Provide the [x, y] coordinate of the cell's center where the given text is located.  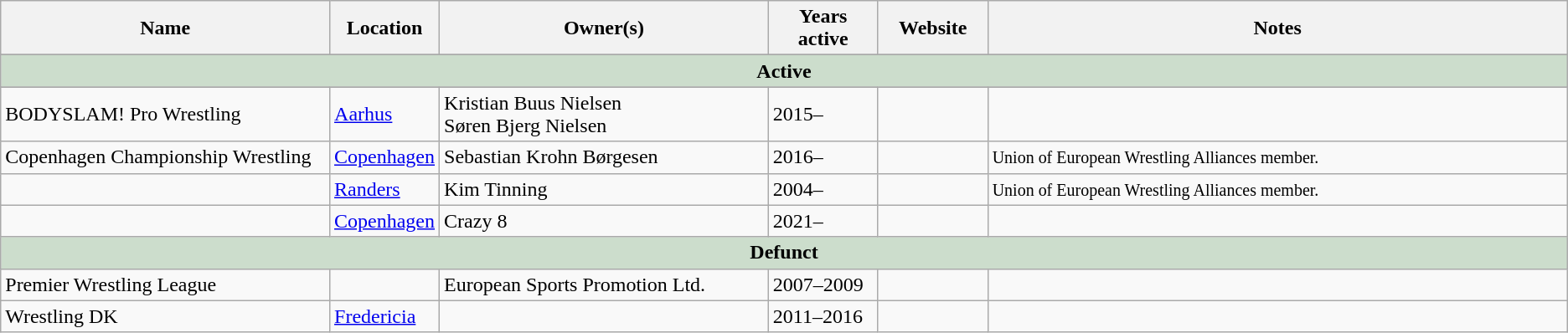
2016– [823, 157]
Aarhus [385, 114]
Years active [823, 28]
Fredericia [385, 316]
Location [385, 28]
BODYSLAM! Pro Wrestling [166, 114]
Kristian Buus NielsenSøren Bjerg Nielsen [605, 114]
2021– [823, 221]
Crazy 8 [605, 221]
Name [166, 28]
Copenhagen Championship Wrestling [166, 157]
Notes [1277, 28]
Sebastian Krohn Børgesen [605, 157]
2015– [823, 114]
Premier Wrestling League [166, 284]
2007–2009 [823, 284]
European Sports Promotion Ltd. [605, 284]
2011–2016 [823, 316]
Defunct [784, 253]
2004– [823, 189]
Kim Tinning [605, 189]
Active [784, 71]
Website [933, 28]
Randers [385, 189]
Wrestling DK [166, 316]
Owner(s) [605, 28]
